Return [X, Y] of the center of cell containing provided text 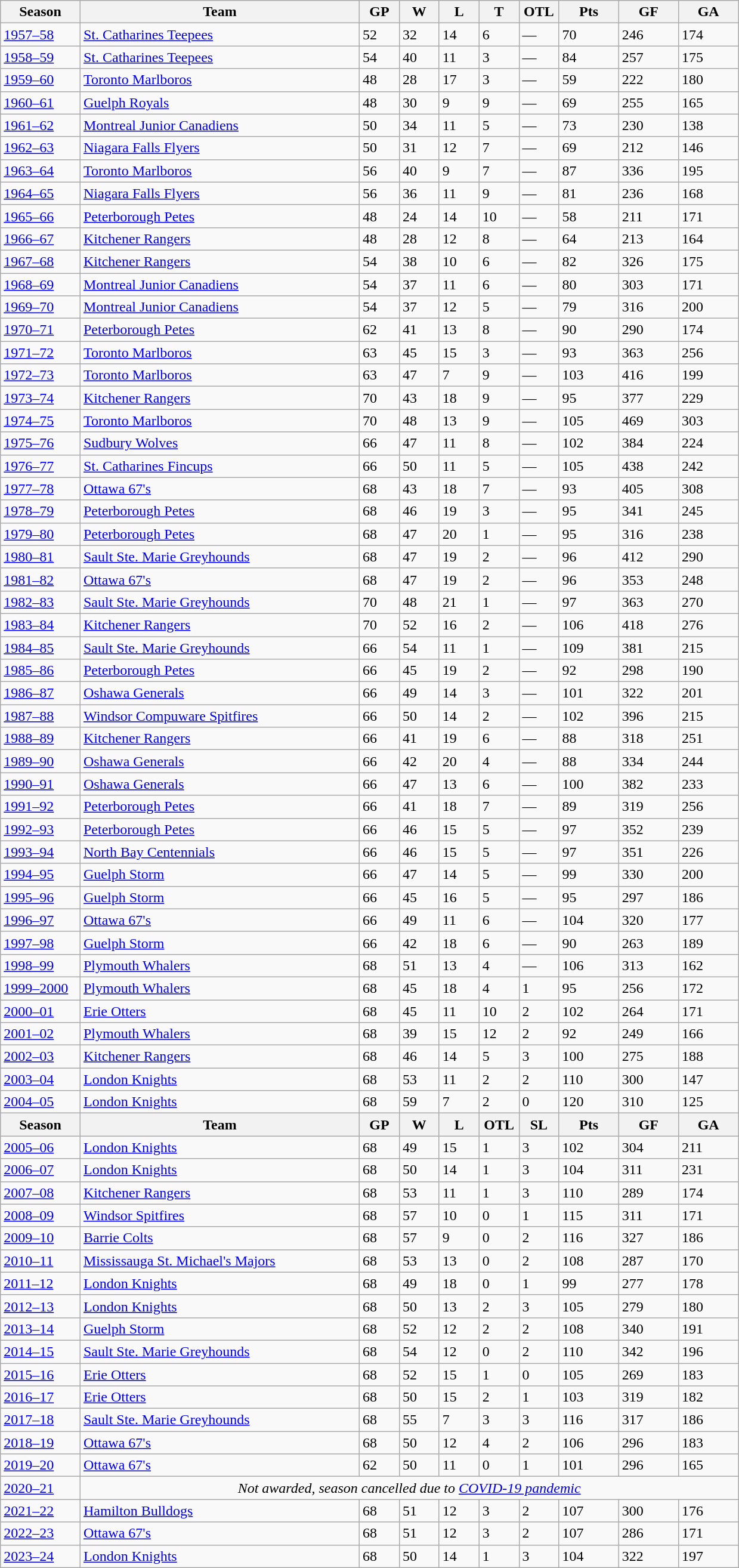
1986–87 [41, 693]
2017–18 [41, 1420]
2013–14 [41, 1329]
297 [648, 897]
308 [708, 489]
2012–13 [41, 1306]
340 [648, 1329]
199 [708, 375]
2023–24 [41, 1556]
64 [589, 239]
1982–83 [41, 602]
1969–70 [41, 307]
438 [648, 466]
279 [648, 1306]
32 [419, 35]
189 [708, 943]
1989–90 [41, 761]
2008–09 [41, 1215]
469 [648, 421]
125 [708, 1102]
1970–71 [41, 330]
162 [708, 965]
1987–88 [41, 716]
251 [708, 739]
84 [589, 57]
298 [648, 671]
382 [648, 784]
73 [589, 125]
222 [648, 80]
2016–17 [41, 1397]
2018–19 [41, 1443]
352 [648, 829]
229 [708, 398]
1964–65 [41, 193]
55 [419, 1420]
34 [419, 125]
226 [708, 852]
31 [419, 148]
1967–68 [41, 261]
Windsor Spitfires [219, 1215]
1984–85 [41, 647]
1992–93 [41, 829]
197 [708, 1556]
Sudbury Wolves [219, 443]
SL [539, 1125]
58 [589, 216]
1998–99 [41, 965]
224 [708, 443]
245 [708, 511]
38 [419, 261]
1959–60 [41, 80]
1971–72 [41, 353]
246 [648, 35]
1977–78 [41, 489]
120 [589, 1102]
244 [708, 761]
239 [708, 829]
405 [648, 489]
Mississauga St. Michael's Majors [219, 1261]
304 [648, 1147]
1968–69 [41, 285]
320 [648, 920]
80 [589, 285]
248 [708, 579]
2014–15 [41, 1351]
1958–59 [41, 57]
1961–62 [41, 125]
341 [648, 511]
213 [648, 239]
384 [648, 443]
115 [589, 1215]
377 [648, 398]
286 [648, 1533]
351 [648, 852]
1966–67 [41, 239]
1985–86 [41, 671]
381 [648, 647]
416 [648, 375]
2010–11 [41, 1261]
2021–22 [41, 1511]
191 [708, 1329]
39 [419, 1034]
1999–2000 [41, 988]
30 [419, 103]
196 [708, 1351]
166 [708, 1034]
277 [648, 1283]
289 [648, 1193]
17 [459, 80]
236 [648, 193]
168 [708, 193]
2004–05 [41, 1102]
2002–03 [41, 1057]
1997–98 [41, 943]
317 [648, 1420]
1972–73 [41, 375]
334 [648, 761]
418 [648, 625]
1973–74 [41, 398]
89 [589, 807]
1965–66 [41, 216]
1974–75 [41, 421]
81 [589, 193]
201 [708, 693]
318 [648, 739]
1983–84 [41, 625]
147 [708, 1079]
170 [708, 1261]
1990–91 [41, 784]
255 [648, 103]
353 [648, 579]
396 [648, 716]
2015–16 [41, 1374]
1980–81 [41, 557]
1994–95 [41, 875]
275 [648, 1057]
1991–92 [41, 807]
190 [708, 671]
2000–01 [41, 1011]
24 [419, 216]
82 [589, 261]
276 [708, 625]
138 [708, 125]
1978–79 [41, 511]
1963–64 [41, 171]
1960–61 [41, 103]
212 [648, 148]
36 [419, 193]
2011–12 [41, 1283]
188 [708, 1057]
1976–77 [41, 466]
327 [648, 1238]
264 [648, 1011]
Barrie Colts [219, 1238]
146 [708, 148]
164 [708, 239]
330 [648, 875]
Not awarded, season cancelled due to COVID-19 pandemic [409, 1488]
Guelph Royals [219, 103]
1957–58 [41, 35]
182 [708, 1397]
T [499, 12]
230 [648, 125]
233 [708, 784]
1962–63 [41, 148]
2022–23 [41, 1533]
269 [648, 1374]
195 [708, 171]
1979–80 [41, 534]
336 [648, 171]
1975–76 [41, 443]
21 [459, 602]
326 [648, 261]
257 [648, 57]
2001–02 [41, 1034]
178 [708, 1283]
176 [708, 1511]
2019–20 [41, 1465]
79 [589, 307]
2009–10 [41, 1238]
2020–21 [41, 1488]
109 [589, 647]
342 [648, 1351]
1993–94 [41, 852]
172 [708, 988]
Windsor Compuware Spitfires [219, 716]
2003–04 [41, 1079]
87 [589, 171]
412 [648, 557]
270 [708, 602]
Hamilton Bulldogs [219, 1511]
287 [648, 1261]
231 [708, 1170]
1996–97 [41, 920]
2006–07 [41, 1170]
North Bay Centennials [219, 852]
242 [708, 466]
St. Catharines Fincups [219, 466]
177 [708, 920]
1988–89 [41, 739]
1981–82 [41, 579]
1995–96 [41, 897]
310 [648, 1102]
249 [648, 1034]
2005–06 [41, 1147]
238 [708, 534]
313 [648, 965]
2007–08 [41, 1193]
263 [648, 943]
